Find where the given text appears and provide that cell's center as (x, y) coordinate. 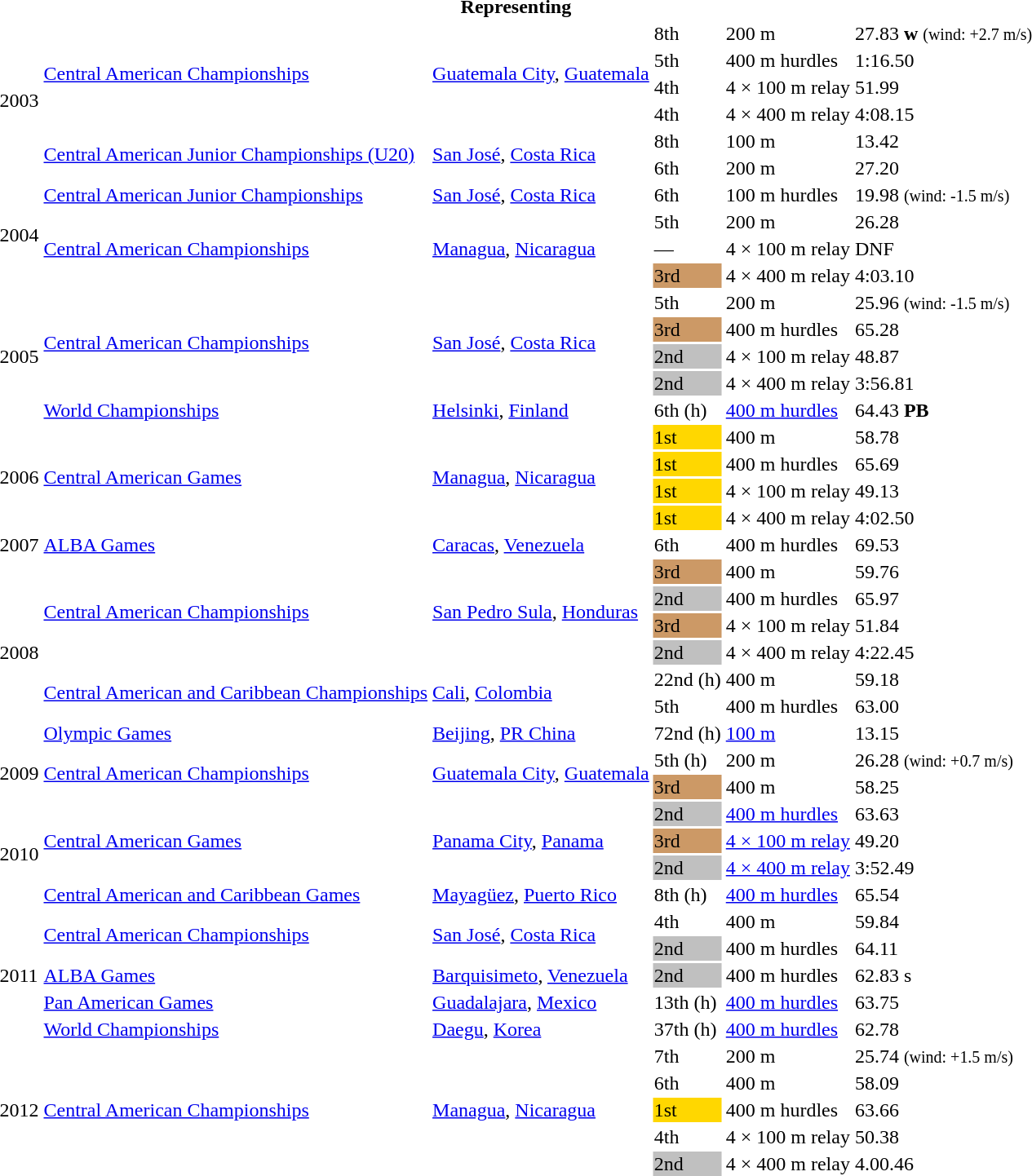
Pan American Games (236, 1002)
72nd (h) (687, 733)
5th (h) (687, 760)
Central American and Caribbean Games (236, 895)
Central American Junior Championships (236, 195)
Daegu, Korea (542, 1029)
Mayagüez, Puerto Rico (542, 895)
Helsinki, Finland (542, 410)
22nd (h) (687, 679)
Olympic Games (236, 733)
6th (h) (687, 410)
Cali, Colombia (542, 693)
Central American and Caribbean Championships (236, 693)
8th (h) (687, 895)
100 m hurdles (788, 195)
Barquisimeto, Venezuela (542, 975)
7th (687, 1056)
Beijing, PR China (542, 733)
13th (h) (687, 1002)
37th (h) (687, 1029)
Central American Junior Championships (U20) (236, 155)
Guadalajara, Mexico (542, 1002)
Panama City, Panama (542, 841)
San Pedro Sula, Honduras (542, 612)
Caracas, Venezuela (542, 545)
— (687, 249)
